For the text-containing cell, return its midpoint in (X, Y) coordinate format. 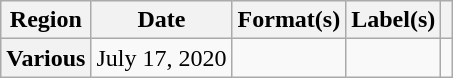
July 17, 2020 (162, 58)
Date (162, 20)
Format(s) (289, 20)
Various (46, 58)
Region (46, 20)
Label(s) (394, 20)
